From the cell containing the given text, extract its center point as (x, y) coordinate. 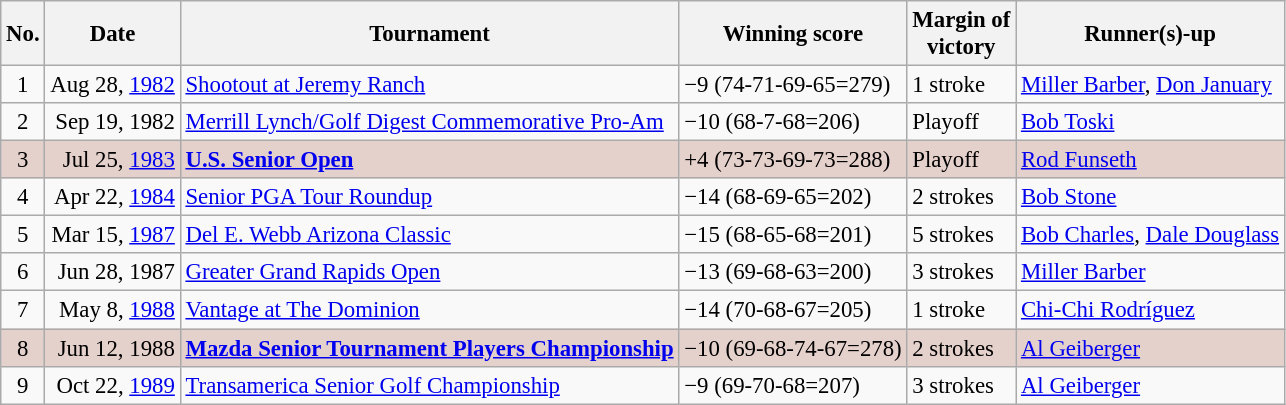
Greater Grand Rapids Open (430, 273)
Aug 28, 1982 (112, 85)
U.S. Senior Open (430, 160)
Bob Stone (1150, 197)
7 (23, 310)
Jun 12, 1988 (112, 348)
Runner(s)-up (1150, 34)
Rod Funseth (1150, 160)
No. (23, 34)
−9 (74-71-69-65=279) (793, 85)
Jul 25, 1983 (112, 160)
Mar 15, 1987 (112, 235)
Merrill Lynch/Golf Digest Commemorative Pro-Am (430, 122)
3 (23, 160)
−14 (70-68-67=205) (793, 310)
May 8, 1988 (112, 310)
−9 (69-70-68=207) (793, 385)
2 (23, 122)
−10 (69-68-74-67=278) (793, 348)
Senior PGA Tour Roundup (430, 197)
Margin ofvictory (962, 34)
Bob Charles, Dale Douglass (1150, 235)
Miller Barber (1150, 273)
Del E. Webb Arizona Classic (430, 235)
8 (23, 348)
Winning score (793, 34)
Bob Toski (1150, 122)
Chi-Chi Rodríguez (1150, 310)
Oct 22, 1989 (112, 385)
Apr 22, 1984 (112, 197)
−14 (68-69-65=202) (793, 197)
−15 (68-65-68=201) (793, 235)
Shootout at Jeremy Ranch (430, 85)
Tournament (430, 34)
Transamerica Senior Golf Championship (430, 385)
Vantage at The Dominion (430, 310)
6 (23, 273)
5 (23, 235)
Date (112, 34)
1 (23, 85)
Jun 28, 1987 (112, 273)
−10 (68-7-68=206) (793, 122)
Sep 19, 1982 (112, 122)
4 (23, 197)
−13 (69-68-63=200) (793, 273)
5 strokes (962, 235)
Miller Barber, Don January (1150, 85)
Mazda Senior Tournament Players Championship (430, 348)
+4 (73-73-69-73=288) (793, 160)
9 (23, 385)
